Capture the cell that displays the provided text and extract its [x, y] central coordinate. 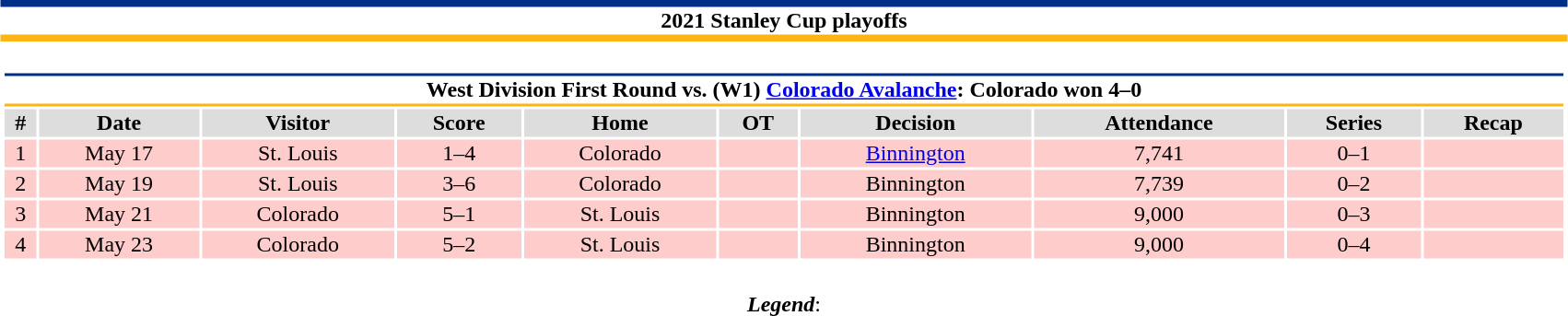
Home [620, 123]
May 17 [119, 154]
OT [757, 123]
0–2 [1354, 183]
# [20, 123]
0–1 [1354, 154]
Recap [1493, 123]
Attendance [1159, 123]
Score [459, 123]
5–2 [459, 244]
May 23 [119, 244]
1 [20, 154]
7,741 [1159, 154]
Series [1354, 123]
May 19 [119, 183]
Decision [916, 123]
2 [20, 183]
May 21 [119, 215]
Visitor [298, 123]
1–4 [459, 154]
3 [20, 215]
0–4 [1354, 244]
4 [20, 244]
3–6 [459, 183]
2021 Stanley Cup playoffs [784, 20]
5–1 [459, 215]
Date [119, 123]
West Division First Round vs. (W1) Colorado Avalanche: Colorado won 4–0 [783, 90]
0–3 [1354, 215]
7,739 [1159, 183]
